Capture the cell that displays the provided text and extract its [X, Y] central coordinate. 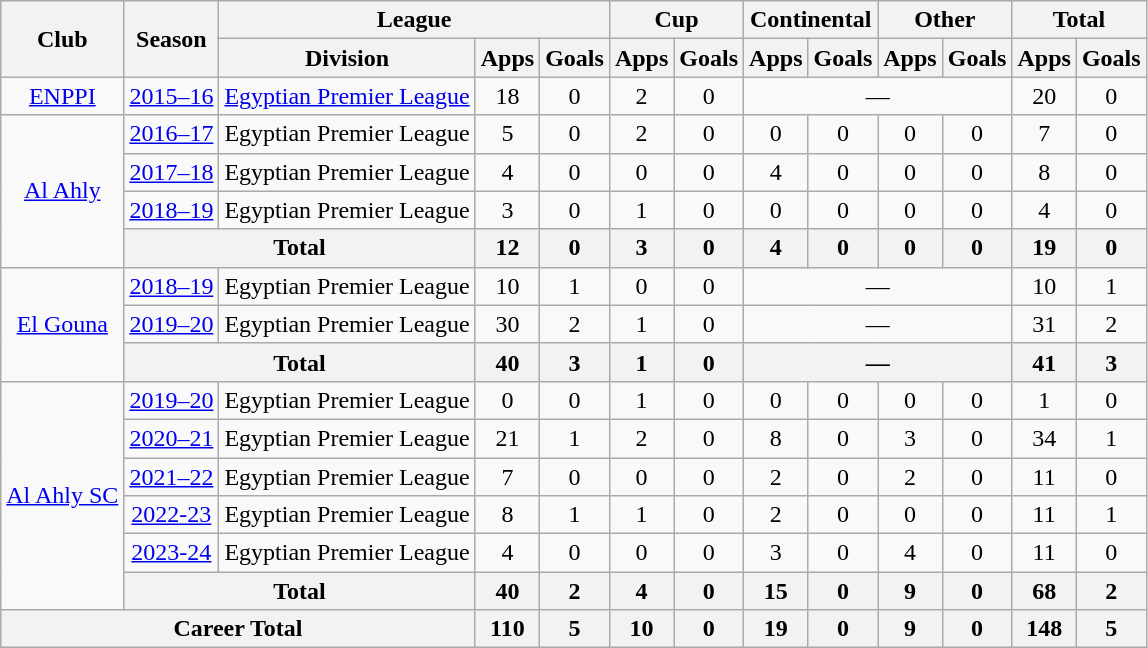
2016–17 [172, 134]
148 [1044, 629]
Other [945, 20]
31 [1044, 324]
Cup [676, 20]
18 [507, 96]
2022-23 [172, 515]
30 [507, 324]
Al Ahly [62, 191]
20 [1044, 96]
2023-24 [172, 553]
Season [172, 39]
2017–18 [172, 172]
Division [347, 58]
110 [507, 629]
Al Ahly SC [62, 495]
2020–21 [172, 438]
Club [62, 39]
Career Total [238, 629]
Continental [811, 20]
15 [776, 591]
League [414, 20]
41 [1044, 362]
2015–16 [172, 96]
ENPPI [62, 96]
68 [1044, 591]
21 [507, 438]
El Gouna [62, 324]
2021–22 [172, 477]
34 [1044, 438]
12 [507, 248]
